For the text-containing cell, return its midpoint in [x, y] coordinate format. 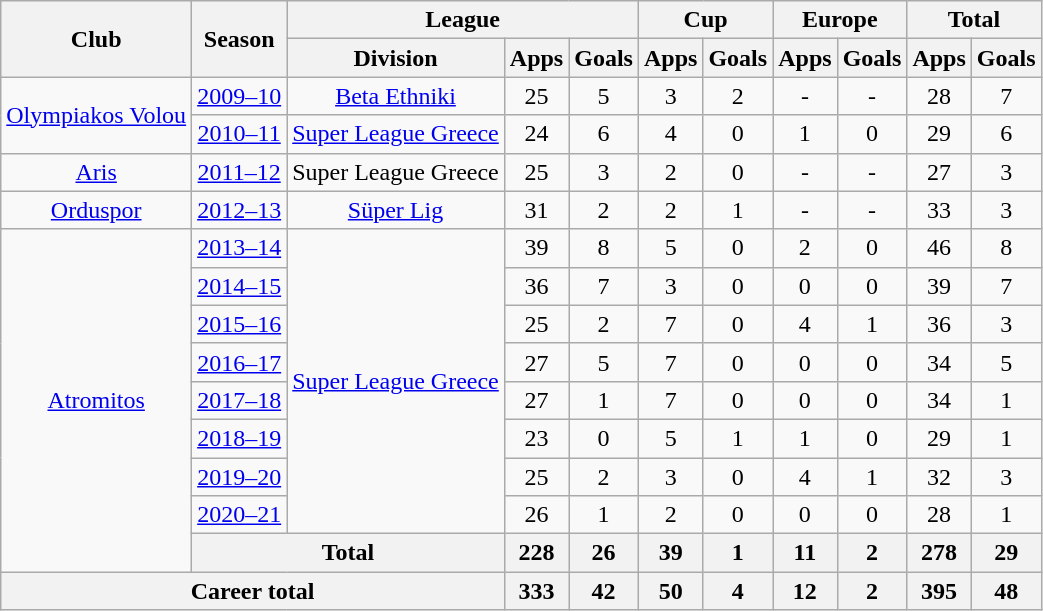
12 [805, 591]
46 [939, 248]
333 [536, 591]
228 [536, 553]
2013–14 [240, 248]
Olympiakos Volou [96, 115]
Atromitos [96, 400]
2015–16 [240, 324]
2011–12 [240, 172]
Club [96, 39]
League [463, 20]
31 [536, 210]
2009–10 [240, 96]
Division [396, 58]
Orduspor [96, 210]
Aris [96, 172]
24 [536, 134]
2020–21 [240, 515]
Süper Lig [396, 210]
2014–15 [240, 286]
278 [939, 553]
Season [240, 39]
2010–11 [240, 134]
11 [805, 553]
Europe [840, 20]
32 [939, 477]
42 [604, 591]
33 [939, 210]
395 [939, 591]
2018–19 [240, 438]
23 [536, 438]
50 [670, 591]
2016–17 [240, 362]
Beta Ethniki [396, 96]
48 [1006, 591]
Career total [253, 591]
Cup [705, 20]
2012–13 [240, 210]
2019–20 [240, 477]
2017–18 [240, 400]
